Identify which cell holds the provided text, then report its [x, y] central coordinate. 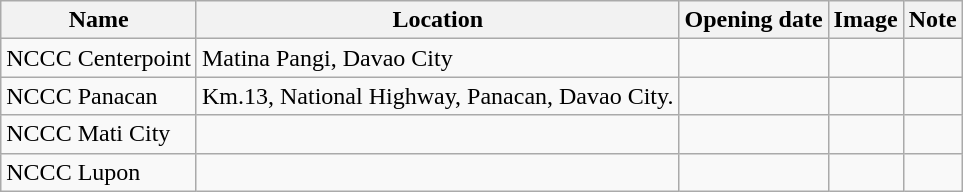
Name [99, 20]
Location [438, 20]
NCCC Lupon [99, 172]
NCCC Panacan [99, 96]
Image [866, 20]
Note [932, 20]
Km.13, National Highway, Panacan, Davao City. [438, 96]
Opening date [754, 20]
Matina Pangi, Davao City [438, 58]
NCCC Mati City [99, 134]
NCCC Centerpoint [99, 58]
